For the text-containing cell, return its midpoint in (x, y) coordinate format. 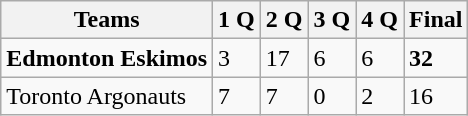
3 Q (332, 20)
16 (436, 96)
Toronto Argonauts (107, 96)
17 (284, 58)
3 (237, 58)
Teams (107, 20)
0 (332, 96)
32 (436, 58)
Edmonton Eskimos (107, 58)
2 (380, 96)
Final (436, 20)
4 Q (380, 20)
2 Q (284, 20)
1 Q (237, 20)
